From the cell containing the given text, extract its center point as (X, Y) coordinate. 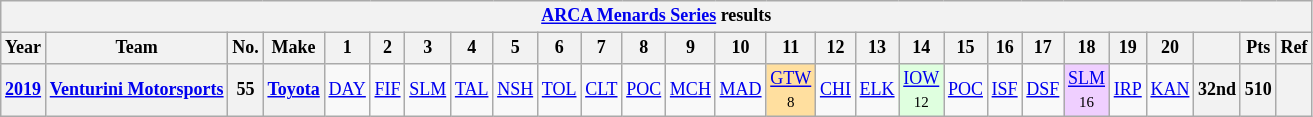
TAL (472, 90)
Pts (1258, 48)
Year (24, 48)
55 (246, 90)
NSH (516, 90)
TOL (558, 90)
No. (246, 48)
Toyota (294, 90)
2019 (24, 90)
CHI (836, 90)
DAY (347, 90)
Venturini Motorsports (136, 90)
14 (922, 48)
12 (836, 48)
1 (347, 48)
IRP (1128, 90)
GTW8 (791, 90)
Team (136, 48)
32nd (1218, 90)
MAD (740, 90)
18 (1087, 48)
9 (691, 48)
MCH (691, 90)
ELK (877, 90)
10 (740, 48)
ARCA Menards Series results (656, 16)
ISF (1004, 90)
DSF (1043, 90)
13 (877, 48)
2 (388, 48)
11 (791, 48)
FIF (388, 90)
7 (602, 48)
Ref (1294, 48)
17 (1043, 48)
CLT (602, 90)
5 (516, 48)
SLM16 (1087, 90)
KAN (1170, 90)
19 (1128, 48)
16 (1004, 48)
SLM (428, 90)
Make (294, 48)
4 (472, 48)
510 (1258, 90)
IOW12 (922, 90)
8 (644, 48)
20 (1170, 48)
15 (966, 48)
6 (558, 48)
3 (428, 48)
